Extract the (X, Y) coordinate from the center of the cell holding the provided text.  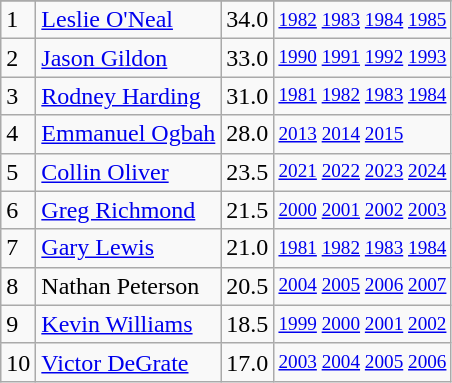
2004 2005 2006 2007 (362, 286)
34.0 (248, 20)
10 (18, 362)
21.0 (248, 248)
Victor DeGrate (128, 362)
33.0 (248, 58)
1 (18, 20)
21.5 (248, 210)
9 (18, 324)
3 (18, 96)
8 (18, 286)
2000 2001 2002 2003 (362, 210)
Gary Lewis (128, 248)
2013 2014 2015 (362, 134)
18.5 (248, 324)
6 (18, 210)
4 (18, 134)
2003 2004 2005 2006 (362, 362)
Rodney Harding (128, 96)
20.5 (248, 286)
5 (18, 172)
Nathan Peterson (128, 286)
Collin Oliver (128, 172)
31.0 (248, 96)
7 (18, 248)
2021 2022 2023 2024 (362, 172)
1999 2000 2001 2002 (362, 324)
1982 1983 1984 1985 (362, 20)
Jason Gildon (128, 58)
Greg Richmond (128, 210)
28.0 (248, 134)
Emmanuel Ogbah (128, 134)
17.0 (248, 362)
Leslie O'Neal (128, 20)
2 (18, 58)
23.5 (248, 172)
1990 1991 1992 1993 (362, 58)
Kevin Williams (128, 324)
